Output the [X, Y] coordinate of the center of the cell containing the given text.  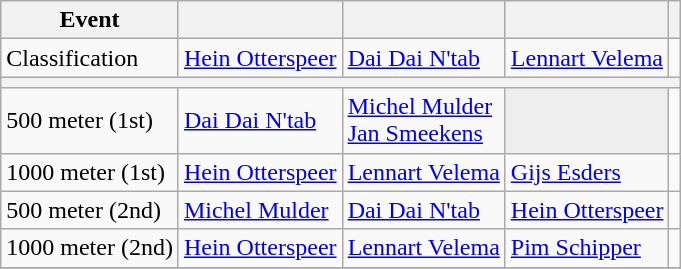
500 meter (2nd) [90, 210]
Gijs Esders [587, 172]
1000 meter (2nd) [90, 248]
Michel Mulder [260, 210]
Event [90, 20]
Michel Mulder Jan Smeekens [424, 120]
Classification [90, 58]
1000 meter (1st) [90, 172]
Pim Schipper [587, 248]
500 meter (1st) [90, 120]
